Find where the given text appears and provide that cell's center as [x, y] coordinate. 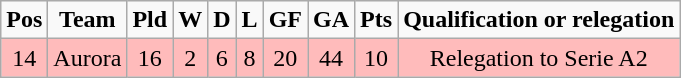
20 [285, 58]
Relegation to Serie A2 [539, 58]
Qualification or relegation [539, 20]
44 [332, 58]
10 [376, 58]
Aurora [88, 58]
Pld [150, 20]
14 [24, 58]
Team [88, 20]
6 [222, 58]
2 [190, 58]
GA [332, 20]
8 [250, 58]
16 [150, 58]
Pts [376, 20]
Pos [24, 20]
W [190, 20]
GF [285, 20]
D [222, 20]
L [250, 20]
